Search for the cell housing the specified text and yield its (x, y) center coordinate. 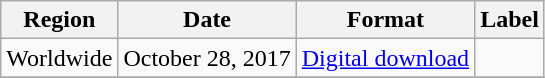
Worldwide (60, 58)
Label (510, 20)
October 28, 2017 (207, 58)
Format (385, 20)
Date (207, 20)
Region (60, 20)
Digital download (385, 58)
